Find where the given text appears and provide that cell's center as [X, Y] coordinate. 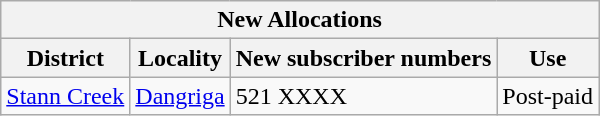
Post-paid [548, 96]
521 XXXX [364, 96]
Use [548, 58]
New subscriber numbers [364, 58]
Stann Creek [66, 96]
Dangriga [180, 96]
Locality [180, 58]
District [66, 58]
New Allocations [300, 20]
